Identify which cell holds the provided text, then report its (x, y) central coordinate. 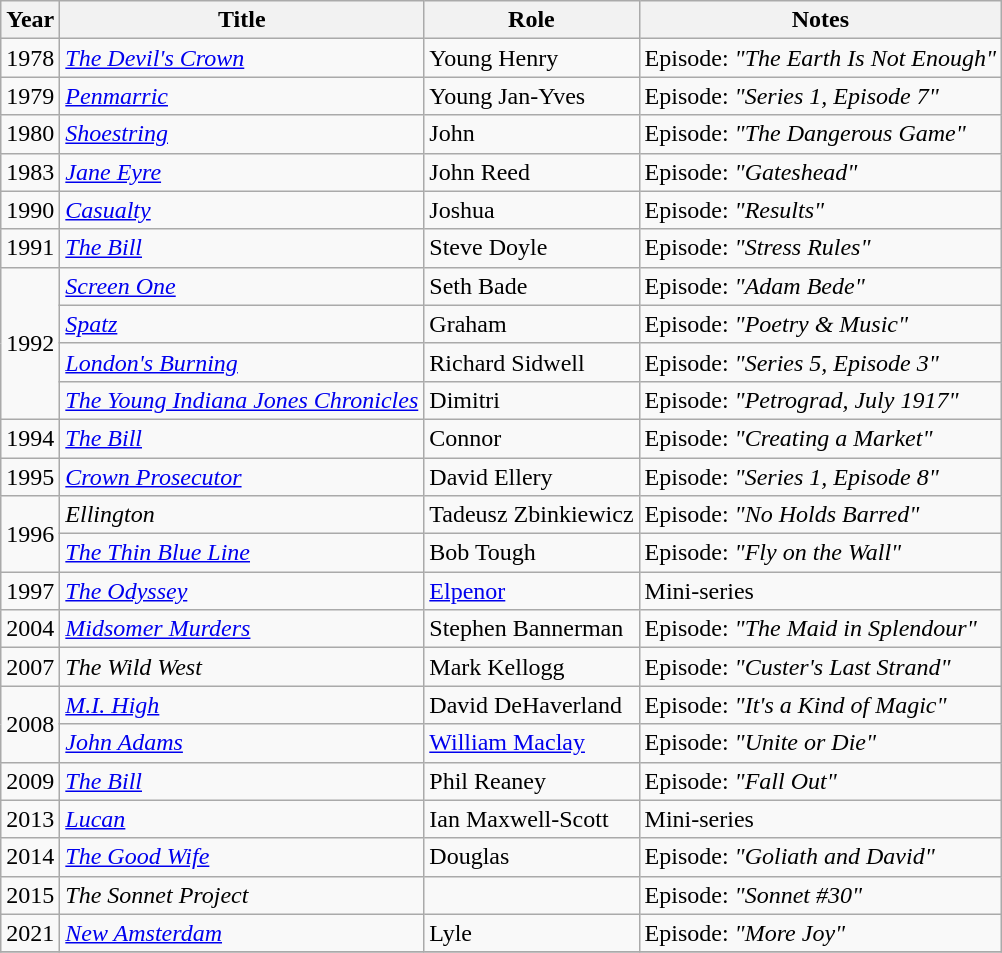
Episode: "Results" (820, 210)
The Wild West (242, 667)
Episode: "Fall Out" (820, 781)
Episode: "Series 1, Episode 8" (820, 477)
Spatz (242, 324)
Episode: "Sonnet #30" (820, 895)
1978 (30, 58)
Episode: "Poetry & Music" (820, 324)
2014 (30, 857)
Steve Doyle (532, 248)
Screen One (242, 286)
2015 (30, 895)
William Maclay (532, 743)
1979 (30, 96)
Year (30, 20)
2004 (30, 629)
Jane Eyre (242, 172)
1997 (30, 591)
Elpenor (532, 591)
Episode: "Creating a Market" (820, 438)
Dimitri (532, 400)
John (532, 134)
Episode: "Stress Rules" (820, 248)
The Odyssey (242, 591)
2013 (30, 819)
Episode: "More Joy" (820, 933)
Young Henry (532, 58)
M.I. High (242, 705)
1990 (30, 210)
Episode: "Fly on the Wall" (820, 553)
1994 (30, 438)
1991 (30, 248)
1995 (30, 477)
Tadeusz Zbinkiewicz (532, 515)
Midsomer Murders (242, 629)
Shoestring (242, 134)
New Amsterdam (242, 933)
1996 (30, 534)
Seth Bade (532, 286)
Episode: "No Holds Barred" (820, 515)
Ellington (242, 515)
Penmarric (242, 96)
London's Burning (242, 362)
2009 (30, 781)
Episode: "Custer's Last Strand" (820, 667)
The Sonnet Project (242, 895)
Episode: "The Dangerous Game" (820, 134)
Young Jan-Yves (532, 96)
Episode: "Goliath and David" (820, 857)
The Good Wife (242, 857)
Joshua (532, 210)
Mark Kellogg (532, 667)
Stephen Bannerman (532, 629)
The Thin Blue Line (242, 553)
The Devil's Crown (242, 58)
Episode: "The Maid in Splendour" (820, 629)
1980 (30, 134)
Episode: "It's a Kind of Magic" (820, 705)
Episode: "Petrograd, July 1917" (820, 400)
Crown Prosecutor (242, 477)
Lyle (532, 933)
Notes (820, 20)
Role (532, 20)
1992 (30, 343)
Episode: "Gateshead" (820, 172)
David Ellery (532, 477)
Episode: "Series 5, Episode 3" (820, 362)
2007 (30, 667)
2021 (30, 933)
Phil Reaney (532, 781)
Connor (532, 438)
Episode: "Unite or Die" (820, 743)
Episode: "The Earth Is Not Enough" (820, 58)
Graham (532, 324)
John Adams (242, 743)
Title (242, 20)
David DeHaverland (532, 705)
Episode: "Adam Bede" (820, 286)
The Young Indiana Jones Chronicles (242, 400)
Richard Sidwell (532, 362)
2008 (30, 724)
Episode: "Series 1, Episode 7" (820, 96)
Casualty (242, 210)
Bob Tough (532, 553)
Douglas (532, 857)
John Reed (532, 172)
1983 (30, 172)
Lucan (242, 819)
Ian Maxwell-Scott (532, 819)
